Pinpoint the cell where the given text exists, returning its (x, y) midpoint coordinate. 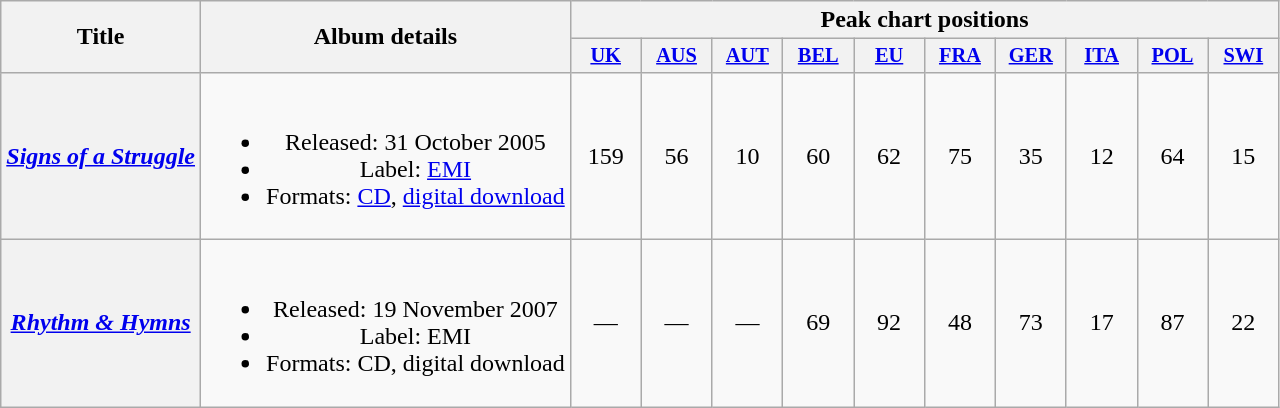
35 (1030, 156)
10 (748, 156)
48 (960, 324)
73 (1030, 324)
15 (1244, 156)
87 (1172, 324)
ITA (1102, 56)
AUS (676, 56)
FRA (960, 56)
Album details (386, 37)
Released: 19 November 2007Label: EMIFormats: CD, digital download (386, 324)
Title (101, 37)
EU (890, 56)
POL (1172, 56)
UK (606, 56)
Peak chart positions (924, 20)
56 (676, 156)
BEL (818, 56)
Released: 31 October 2005Label: EMIFormats: CD, digital download (386, 156)
62 (890, 156)
159 (606, 156)
12 (1102, 156)
22 (1244, 324)
60 (818, 156)
AUT (748, 56)
64 (1172, 156)
GER (1030, 56)
Signs of a Struggle (101, 156)
75 (960, 156)
92 (890, 324)
SWI (1244, 56)
Rhythm & Hymns (101, 324)
69 (818, 324)
17 (1102, 324)
